Capture the cell that displays the provided text and extract its (x, y) central coordinate. 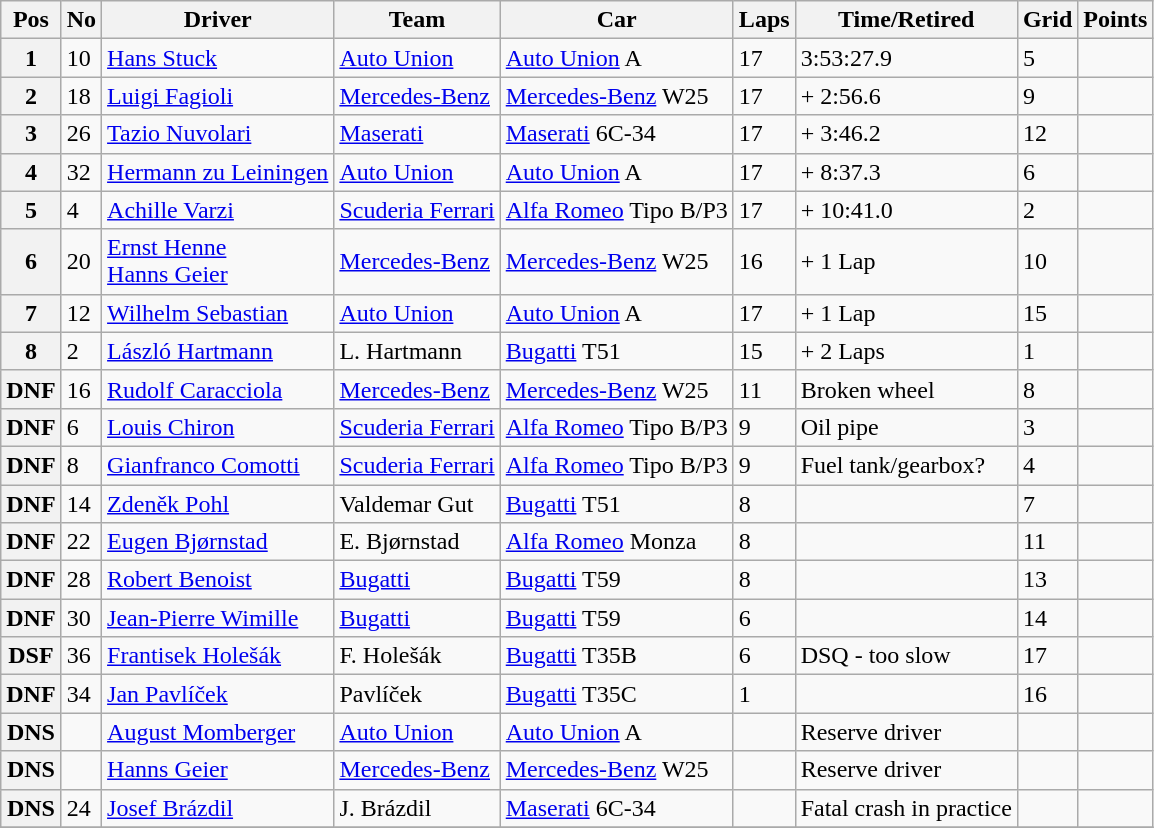
Pavlíček (417, 694)
Laps (764, 20)
Frantisek Holešák (218, 656)
Grid (1047, 20)
+ 2 Laps (906, 351)
Fuel tank/gearbox? (906, 465)
No (81, 20)
Bugatti T35C (616, 694)
Gianfranco Comotti (218, 465)
18 (81, 96)
Points (1116, 20)
+ 8:37.3 (906, 172)
Fatal crash in practice (906, 808)
Car (616, 20)
Valdemar Gut (417, 503)
Driver (218, 20)
24 (81, 808)
36 (81, 656)
Hanns Geier (218, 770)
Robert Benoist (218, 580)
F. Holešák (417, 656)
E. Bjørnstad (417, 542)
30 (81, 618)
+ 3:46.2 (906, 134)
Luigi Fagioli (218, 96)
Ernst Henne Hanns Geier (218, 262)
Zdeněk Pohl (218, 503)
Pos (31, 20)
+ 2:56.6 (906, 96)
28 (81, 580)
Eugen Bjørnstad (218, 542)
Time/Retired (906, 20)
August Momberger (218, 732)
+ 10:41.0 (906, 210)
Louis Chiron (218, 427)
Maserati (417, 134)
DSQ - too slow (906, 656)
Bugatti T35B (616, 656)
Broken wheel (906, 389)
Tazio Nuvolari (218, 134)
DSF (31, 656)
László Hartmann (218, 351)
32 (81, 172)
Wilhelm Sebastian (218, 313)
J. Brázdil (417, 808)
Alfa Romeo Monza (616, 542)
22 (81, 542)
13 (1047, 580)
Rudolf Caracciola (218, 389)
34 (81, 694)
L. Hartmann (417, 351)
Team (417, 20)
20 (81, 262)
Achille Varzi (218, 210)
Jan Pavlíček (218, 694)
Hans Stuck (218, 58)
26 (81, 134)
3:53:27.9 (906, 58)
Oil pipe (906, 427)
Josef Brázdil (218, 808)
Hermann zu Leiningen (218, 172)
Jean-Pierre Wimille (218, 618)
